Search for the cell housing the specified text and yield its [x, y] center coordinate. 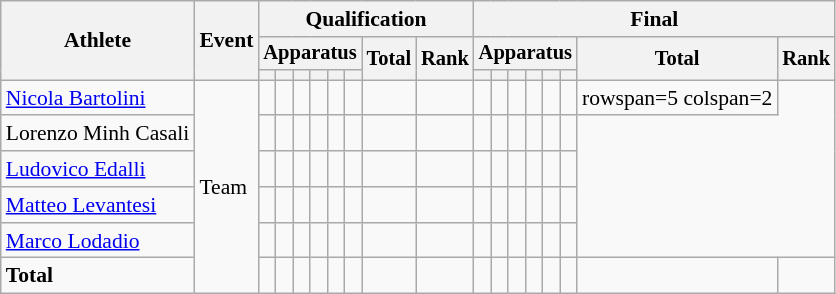
Qualification [366, 19]
Team [226, 187]
rowspan=5 colspan=2 [678, 98]
Final [654, 19]
Athlete [98, 40]
Lorenzo Minh Casali [98, 134]
Marco Lodadio [98, 241]
Event [226, 40]
Ludovico Edalli [98, 169]
Matteo Levantesi [98, 205]
Nicola Bartolini [98, 98]
